Provide the (X, Y) coordinate of the cell's center where the given text is located.  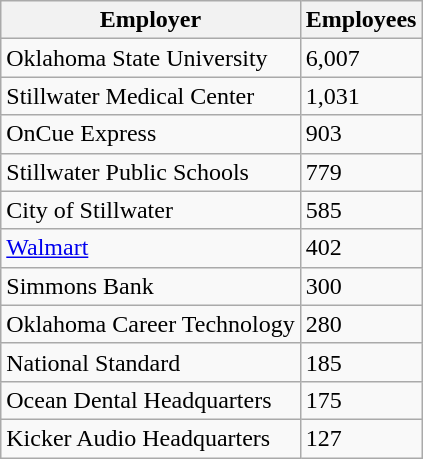
Walmart (151, 248)
779 (361, 172)
OnCue Express (151, 134)
Employees (361, 20)
Oklahoma State University (151, 58)
Ocean Dental Headquarters (151, 400)
Oklahoma Career Technology (151, 324)
Simmons Bank (151, 286)
National Standard (151, 362)
Employer (151, 20)
585 (361, 210)
City of Stillwater (151, 210)
300 (361, 286)
185 (361, 362)
175 (361, 400)
Kicker Audio Headquarters (151, 438)
903 (361, 134)
1,031 (361, 96)
127 (361, 438)
402 (361, 248)
Stillwater Public Schools (151, 172)
280 (361, 324)
Stillwater Medical Center (151, 96)
6,007 (361, 58)
